Return (X, Y) of the center of cell containing provided text 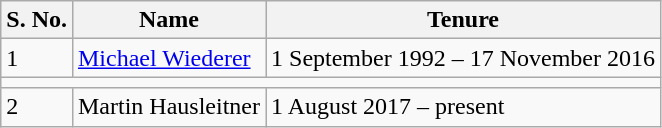
Name (168, 20)
Tenure (464, 20)
2 (37, 107)
1 August 2017 – present (464, 107)
1 (37, 58)
Martin Hausleitner (168, 107)
Michael Wiederer (168, 58)
S. No. (37, 20)
1 September 1992 – 17 November 2016 (464, 58)
